Identify which cell holds the provided text, then report its (x, y) central coordinate. 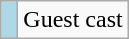
Guest cast (73, 20)
